Determine the [X, Y] coordinate at the center of the cell enclosing the given text.  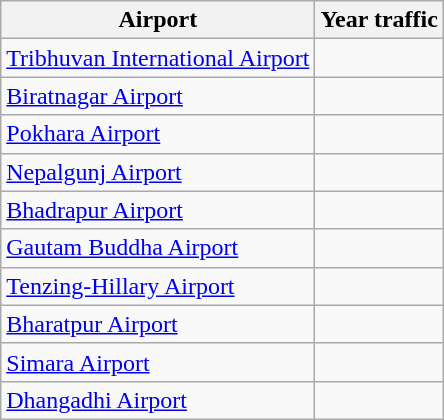
Simara Airport [158, 362]
Dhangadhi Airport [158, 400]
Nepalgunj Airport [158, 172]
Biratnagar Airport [158, 96]
Pokhara Airport [158, 134]
Year traffic [380, 20]
Gautam Buddha Airport [158, 248]
Airport [158, 20]
Bharatpur Airport [158, 324]
Bhadrapur Airport [158, 210]
Tribhuvan International Airport [158, 58]
Tenzing-Hillary Airport [158, 286]
